Pinpoint the cell where the given text exists, returning its (X, Y) midpoint coordinate. 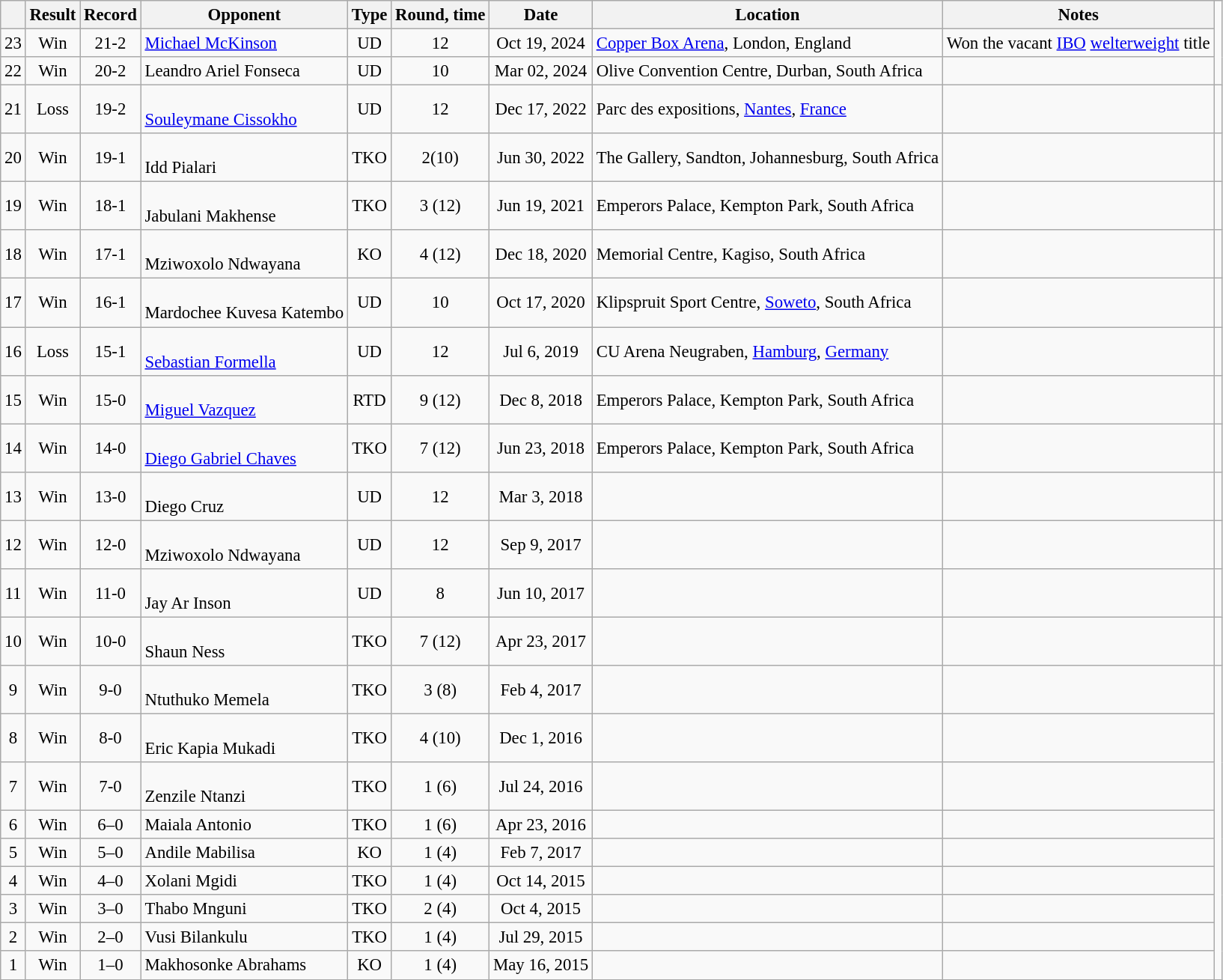
6 (13, 825)
8-0 (111, 738)
14-0 (111, 448)
Jabulani Makhense (244, 207)
Oct 4, 2015 (541, 909)
Jul 6, 2019 (541, 352)
6–0 (111, 825)
Jul 24, 2016 (541, 786)
2–0 (111, 937)
Apr 23, 2016 (541, 825)
4 (13, 881)
2(10) (440, 157)
Apr 23, 2017 (541, 641)
9 (12) (440, 400)
1 (13, 966)
Result (52, 15)
Won the vacant IBO welterweight title (1078, 43)
Oct 14, 2015 (541, 881)
Andile Mabilisa (244, 853)
Miguel Vazquez (244, 400)
18 (13, 255)
Thabo Mnguni (244, 909)
Ntuthuko Memela (244, 690)
Feb 4, 2017 (541, 690)
Mardochee Kuvesa Katembo (244, 302)
Jay Ar Inson (244, 593)
15-1 (111, 352)
11 (13, 593)
RTD (369, 400)
19 (13, 207)
21-2 (111, 43)
Location (767, 15)
Sep 9, 2017 (541, 545)
1–0 (111, 966)
23 (13, 43)
Klipspruit Sport Centre, Soweto, South Africa (767, 302)
Round, time (440, 15)
Zenzile Ntanzi (244, 786)
3 (8) (440, 690)
9-0 (111, 690)
Copper Box Arena, London, England (767, 43)
CU Arena Neugraben, Hamburg, Germany (767, 352)
Leandro Ariel Fonseca (244, 71)
16-1 (111, 302)
Maiala Antonio (244, 825)
18-1 (111, 207)
13-0 (111, 496)
12-0 (111, 545)
Parc des expositions, Nantes, France (767, 109)
Opponent (244, 15)
4 (12) (440, 255)
Type (369, 15)
Olive Convention Centre, Durban, South Africa (767, 71)
Oct 17, 2020 (541, 302)
Eric Kapia Mukadi (244, 738)
16 (13, 352)
Jun 10, 2017 (541, 593)
Oct 19, 2024 (541, 43)
Notes (1078, 15)
Date (541, 15)
Souleymane Cissokho (244, 109)
2 (13, 937)
Diego Cruz (244, 496)
Makhosonke Abrahams (244, 966)
20 (13, 157)
Xolani Mgidi (244, 881)
Jun 23, 2018 (541, 448)
Idd Pialari (244, 157)
7 (13, 786)
9 (13, 690)
Feb 7, 2017 (541, 853)
Sebastian Formella (244, 352)
4 (10) (440, 738)
15 (13, 400)
Dec 1, 2016 (541, 738)
17-1 (111, 255)
May 16, 2015 (541, 966)
Mar 02, 2024 (541, 71)
Record (111, 15)
Shaun Ness (244, 641)
5 (13, 853)
Michael McKinson (244, 43)
22 (13, 71)
11-0 (111, 593)
2 (4) (440, 909)
5–0 (111, 853)
4–0 (111, 881)
17 (13, 302)
Jul 29, 2015 (541, 937)
19-2 (111, 109)
19-1 (111, 157)
20-2 (111, 71)
Dec 18, 2020 (541, 255)
The Gallery, Sandton, Johannesburg, South Africa (767, 157)
Vusi Bilankulu (244, 937)
Dec 17, 2022 (541, 109)
15-0 (111, 400)
21 (13, 109)
10-0 (111, 641)
Mar 3, 2018 (541, 496)
Memorial Centre, Kagiso, South Africa (767, 255)
Jun 19, 2021 (541, 207)
Dec 8, 2018 (541, 400)
Jun 30, 2022 (541, 157)
3–0 (111, 909)
Diego Gabriel Chaves (244, 448)
7-0 (111, 786)
13 (13, 496)
3 (13, 909)
3 (12) (440, 207)
14 (13, 448)
